Return [x, y] of the center of cell containing provided text 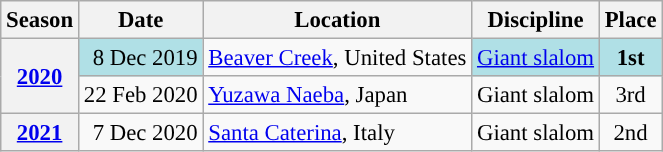
2021 [40, 133]
3rd [630, 95]
Season [40, 20]
Location [338, 20]
2020 [40, 76]
8 Dec 2019 [140, 58]
2nd [630, 133]
Date [140, 20]
Yuzawa Naeba, Japan [338, 95]
Santa Caterina, Italy [338, 133]
Beaver Creek, United States [338, 58]
Discipline [536, 20]
Place [630, 20]
7 Dec 2020 [140, 133]
1st [630, 58]
22 Feb 2020 [140, 95]
